Return the [x, y] coordinate for the center point of the cell that contains the specified text.  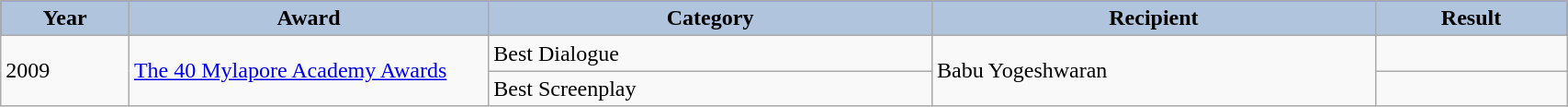
Recipient [1154, 18]
Category [711, 18]
Best Dialogue [711, 53]
The 40 Mylapore Academy Awards [309, 71]
Babu Yogeshwaran [1154, 71]
Award [309, 18]
Best Screenplay [711, 89]
Result [1471, 18]
Year [65, 18]
2009 [65, 71]
